Provide the [X, Y] coordinate of the cell's center where the given text is located.  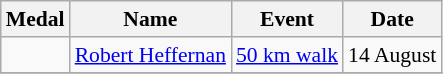
Event [287, 19]
50 km walk [287, 55]
14 August [392, 55]
Date [392, 19]
Name [150, 19]
Robert Heffernan [150, 55]
Medal [36, 19]
